Return [x, y] of the center of cell containing provided text 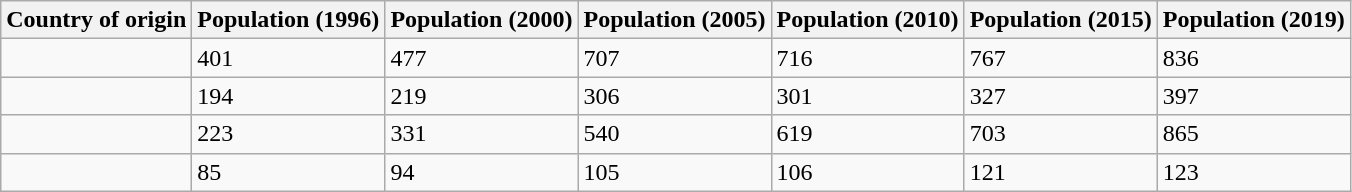
767 [1060, 58]
106 [868, 172]
Population (2015) [1060, 20]
94 [482, 172]
716 [868, 58]
223 [288, 134]
301 [868, 96]
Country of origin [96, 20]
703 [1060, 134]
707 [674, 58]
194 [288, 96]
401 [288, 58]
123 [1254, 172]
Population (1996) [288, 20]
540 [674, 134]
865 [1254, 134]
397 [1254, 96]
219 [482, 96]
Population (2019) [1254, 20]
331 [482, 134]
105 [674, 172]
Population (2010) [868, 20]
Population (2005) [674, 20]
836 [1254, 58]
Population (2000) [482, 20]
121 [1060, 172]
327 [1060, 96]
619 [868, 134]
477 [482, 58]
85 [288, 172]
306 [674, 96]
